Search for the cell housing the specified text and yield its (X, Y) center coordinate. 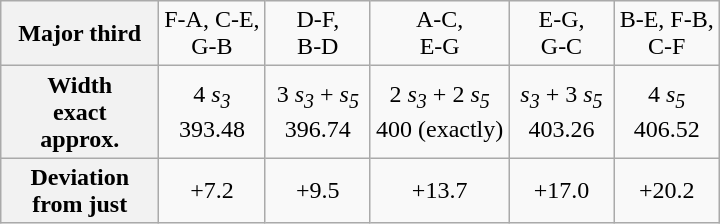
+20.2 (666, 190)
+7.2 (212, 190)
4 s3 393.48 (212, 112)
Widthexactapprox. (80, 112)
E-G,G-C (562, 34)
Major third (80, 34)
s3 + 3 s5 403.26 (562, 112)
+17.0 (562, 190)
3 s3 + s5 396.74 (318, 112)
Deviationfrom just (80, 190)
2 s3 + 2 s5 400 (exactly) (439, 112)
4 s5 406.52 (666, 112)
+13.7 (439, 190)
+9.5 (318, 190)
B-E, F-B, C-F (666, 34)
D-F, B-D (318, 34)
F-A, C-E,G-B (212, 34)
A-C,E-G (439, 34)
